Determine the (X, Y) coordinate at the center of the cell enclosing the given text.  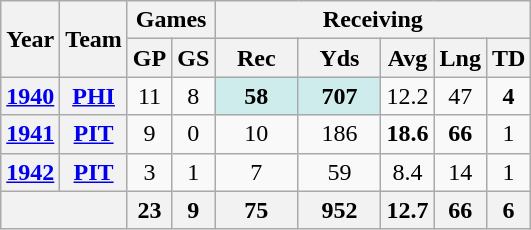
Games (170, 20)
GP (149, 58)
Receiving (373, 20)
58 (256, 96)
Avg (408, 58)
10 (256, 134)
952 (340, 210)
1940 (30, 96)
23 (149, 210)
8 (194, 96)
47 (460, 96)
0 (194, 134)
Rec (256, 58)
Lng (460, 58)
PHI (94, 96)
186 (340, 134)
4 (508, 96)
8.4 (408, 172)
1941 (30, 134)
TD (508, 58)
1942 (30, 172)
12.7 (408, 210)
14 (460, 172)
Year (30, 39)
7 (256, 172)
GS (194, 58)
75 (256, 210)
6 (508, 210)
Yds (340, 58)
11 (149, 96)
59 (340, 172)
3 (149, 172)
18.6 (408, 134)
Team (94, 39)
707 (340, 96)
12.2 (408, 96)
